Return (x, y) of the center of cell containing provided text 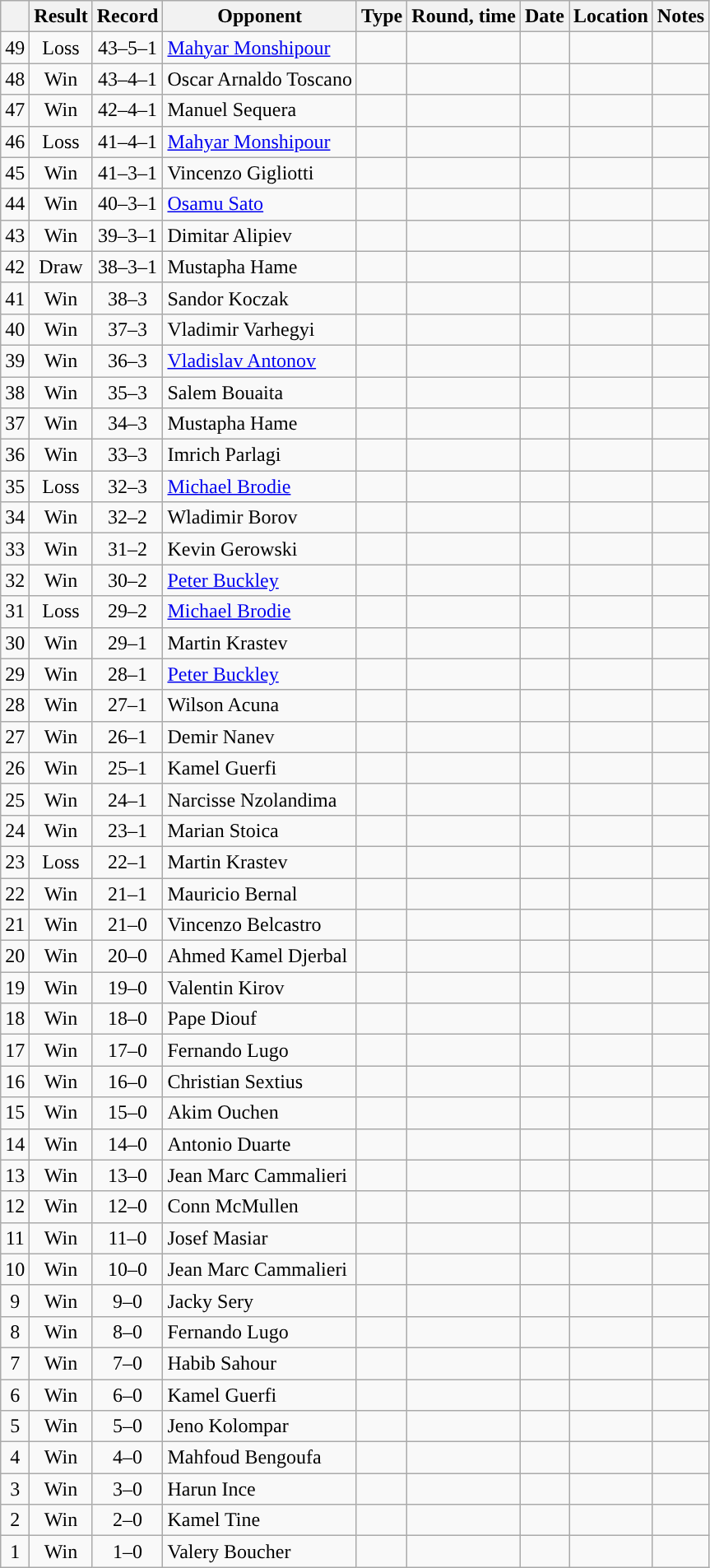
Round, time (464, 16)
Vincenzo Gigliotti (260, 173)
20 (15, 956)
24–1 (128, 799)
10 (15, 1269)
22 (15, 893)
Location (611, 16)
2–0 (128, 1520)
12–0 (128, 1207)
39 (15, 361)
23 (15, 862)
Osamu Sato (260, 204)
46 (15, 142)
15 (15, 1113)
Type (382, 16)
21–1 (128, 893)
Habib Sahour (260, 1363)
34–3 (128, 424)
37 (15, 424)
25–1 (128, 768)
9 (15, 1300)
17 (15, 1050)
Opponent (260, 16)
Vladislav Antonov (260, 361)
Vladimir Varhegyi (260, 329)
Narcisse Nzolandima (260, 799)
Manuel Sequera (260, 110)
30–2 (128, 580)
Record (128, 16)
34 (15, 518)
11 (15, 1238)
2 (15, 1520)
13 (15, 1175)
21–0 (128, 925)
31–2 (128, 549)
36–3 (128, 361)
26 (15, 768)
29–2 (128, 612)
3 (15, 1489)
Salem Bouaita (260, 393)
Conn McMullen (260, 1207)
4 (15, 1458)
32 (15, 580)
17–0 (128, 1050)
41–4–1 (128, 142)
11–0 (128, 1238)
Sandor Koczak (260, 298)
47 (15, 110)
21 (15, 925)
1–0 (128, 1552)
43–4–1 (128, 79)
48 (15, 79)
9–0 (128, 1300)
28–1 (128, 674)
Marian Stoica (260, 831)
15–0 (128, 1113)
6–0 (128, 1395)
26–1 (128, 737)
27–1 (128, 705)
32–2 (128, 518)
Kevin Gerowski (260, 549)
39–3–1 (128, 235)
33 (15, 549)
19–0 (128, 988)
Dimitar Alipiev (260, 235)
Christian Sextius (260, 1082)
Wladimir Borov (260, 518)
37–3 (128, 329)
41 (15, 298)
32–3 (128, 486)
Josef Masiar (260, 1238)
19 (15, 988)
Oscar Arnaldo Toscano (260, 79)
33–3 (128, 455)
1 (15, 1552)
38–3 (128, 298)
Result (61, 16)
28 (15, 705)
13–0 (128, 1175)
7–0 (128, 1363)
Valentin Kirov (260, 988)
20–0 (128, 956)
23–1 (128, 831)
40 (15, 329)
Antonio Duarte (260, 1144)
35–3 (128, 393)
Jacky Sery (260, 1300)
43 (15, 235)
Vincenzo Belcastro (260, 925)
41–3–1 (128, 173)
25 (15, 799)
38 (15, 393)
16 (15, 1082)
Demir Nanev (260, 737)
45 (15, 173)
Wilson Acuna (260, 705)
Jeno Kolompar (260, 1426)
44 (15, 204)
31 (15, 612)
40–3–1 (128, 204)
14 (15, 1144)
18–0 (128, 1019)
8 (15, 1332)
Mauricio Bernal (260, 893)
Harun Ince (260, 1489)
4–0 (128, 1458)
43–5–1 (128, 48)
35 (15, 486)
8–0 (128, 1332)
12 (15, 1207)
29 (15, 674)
29–1 (128, 643)
24 (15, 831)
42 (15, 267)
Akim Ouchen (260, 1113)
6 (15, 1395)
Valery Boucher (260, 1552)
16–0 (128, 1082)
3–0 (128, 1489)
5–0 (128, 1426)
7 (15, 1363)
5 (15, 1426)
Kamel Tine (260, 1520)
22–1 (128, 862)
18 (15, 1019)
Notes (680, 16)
Ahmed Kamel Djerbal (260, 956)
30 (15, 643)
Imrich Parlagi (260, 455)
Pape Diouf (260, 1019)
Date (545, 16)
10–0 (128, 1269)
42–4–1 (128, 110)
14–0 (128, 1144)
49 (15, 48)
36 (15, 455)
Draw (61, 267)
38–3–1 (128, 267)
27 (15, 737)
Mahfoud Bengoufa (260, 1458)
